From the cell containing the given text, extract its center point as (x, y) coordinate. 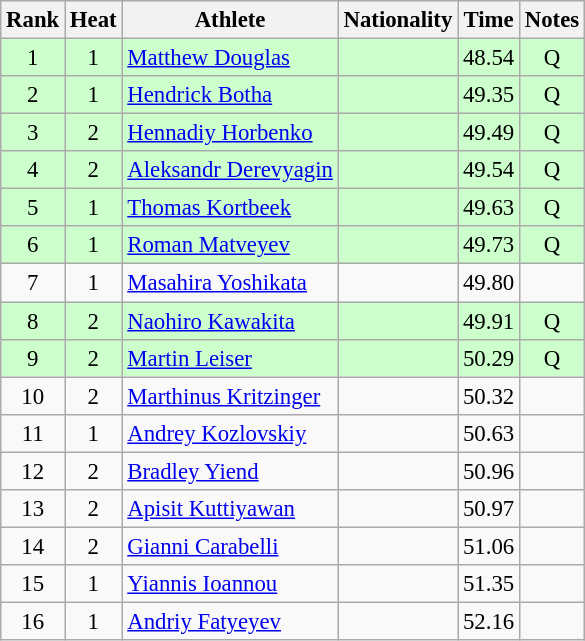
Masahira Yoshikata (230, 283)
Andriy Fatyeyev (230, 621)
Naohiro Kawakita (230, 321)
5 (33, 208)
49.49 (489, 133)
49.63 (489, 208)
Yiannis Ioannou (230, 584)
11 (33, 433)
50.63 (489, 433)
13 (33, 509)
49.54 (489, 170)
Rank (33, 20)
16 (33, 621)
Time (489, 20)
50.29 (489, 358)
Aleksandr Derevyagin (230, 170)
49.73 (489, 245)
14 (33, 546)
50.32 (489, 396)
50.96 (489, 471)
48.54 (489, 58)
52.16 (489, 621)
Matthew Douglas (230, 58)
Roman Matveyev (230, 245)
Hennadiy Horbenko (230, 133)
49.35 (489, 95)
Athlete (230, 20)
Marthinus Kritzinger (230, 396)
Notes (552, 20)
Nationality (398, 20)
49.91 (489, 321)
51.06 (489, 546)
Andrey Kozlovskiy (230, 433)
3 (33, 133)
50.97 (489, 509)
4 (33, 170)
49.80 (489, 283)
8 (33, 321)
Bradley Yiend (230, 471)
Martin Leiser (230, 358)
7 (33, 283)
6 (33, 245)
Apisit Kuttiyawan (230, 509)
Heat (94, 20)
51.35 (489, 584)
Thomas Kortbeek (230, 208)
12 (33, 471)
Gianni Carabelli (230, 546)
9 (33, 358)
15 (33, 584)
Hendrick Botha (230, 95)
10 (33, 396)
